Find where the given text appears and provide that cell's center as (x, y) coordinate. 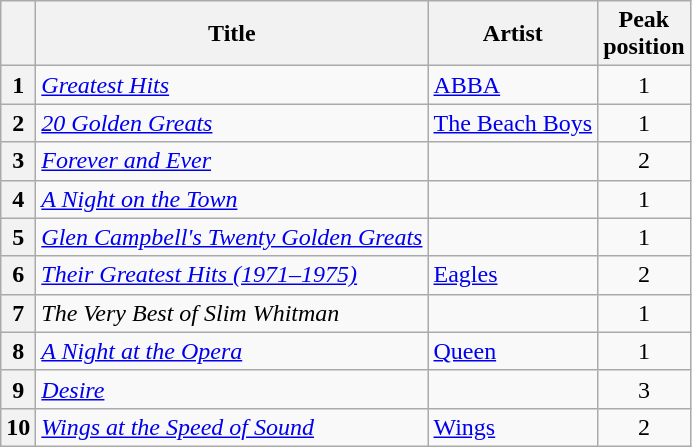
The Beach Boys (513, 123)
20 Golden Greats (232, 123)
Title (232, 34)
ABBA (513, 85)
Glen Campbell's Twenty Golden Greats (232, 237)
Peakposition (644, 34)
10 (18, 427)
Greatest Hits (232, 85)
7 (18, 313)
Wings (513, 427)
Wings at the Speed of Sound (232, 427)
4 (18, 199)
Eagles (513, 275)
A Night at the Opera (232, 351)
A Night on the Town (232, 199)
Desire (232, 389)
9 (18, 389)
Queen (513, 351)
The Very Best of Slim Whitman (232, 313)
Forever and Ever (232, 161)
Artist (513, 34)
8 (18, 351)
5 (18, 237)
Their Greatest Hits (1971–1975) (232, 275)
6 (18, 275)
